Determine the [x, y] coordinate at the center of the cell enclosing the given text.  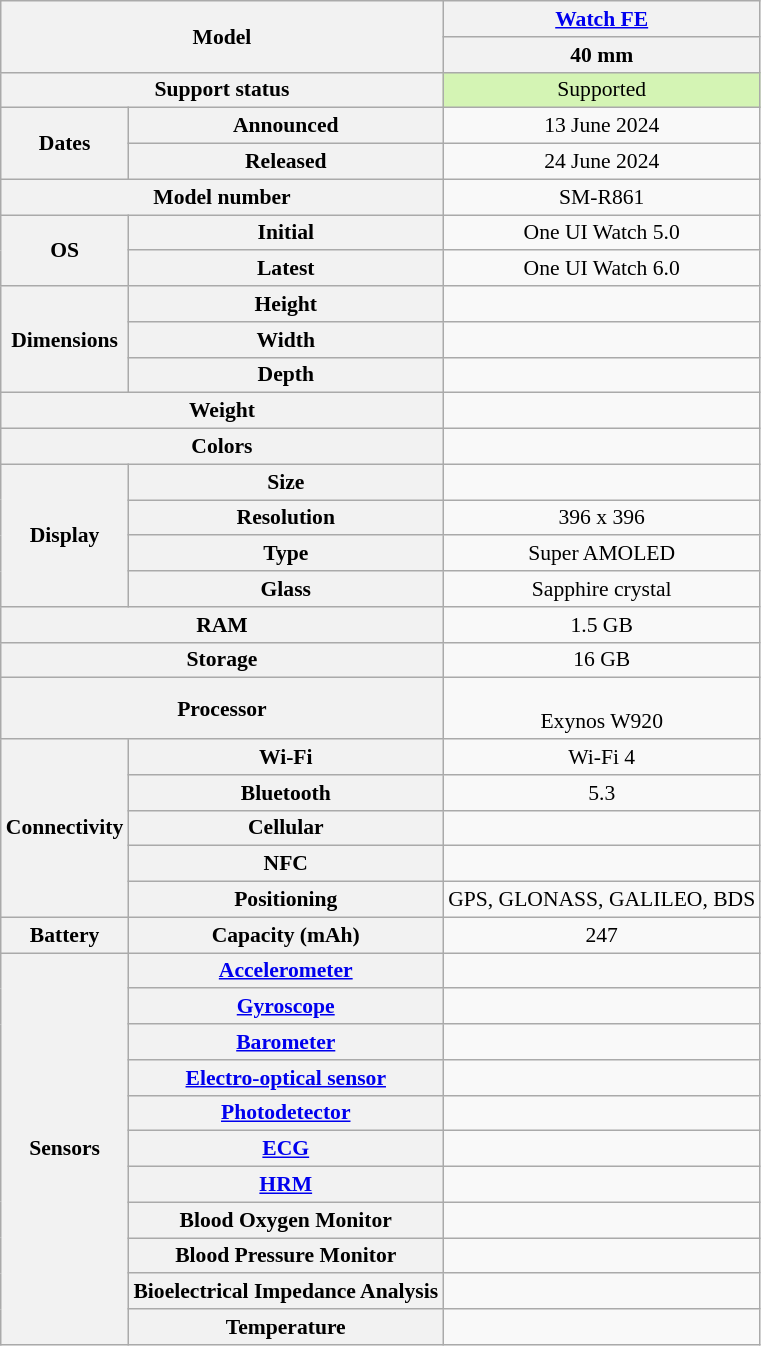
Released [286, 162]
Blood Oxygen Monitor [286, 1220]
Support status [222, 90]
Resolution [286, 518]
16 GB [602, 660]
RAM [222, 625]
Capacity (mAh) [286, 935]
24 June 2024 [602, 162]
Wi-Fi [286, 757]
Processor [222, 708]
Announced [286, 126]
Height [286, 304]
Exynos W920 [602, 708]
Display [65, 535]
Size [286, 482]
Weight [222, 411]
Glass [286, 589]
Battery [65, 935]
Positioning [286, 900]
Supported [602, 90]
13 June 2024 [602, 126]
Model [222, 36]
Blood Pressure Monitor [286, 1256]
Dates [65, 144]
Width [286, 340]
One UI Watch 5.0 [602, 233]
Depth [286, 375]
Dimensions [65, 340]
OS [65, 250]
HRM [286, 1185]
Type [286, 554]
Photodetector [286, 1113]
Connectivity [65, 828]
Sensors [65, 1149]
5.3 [602, 793]
Latest [286, 269]
247 [602, 935]
ECG [286, 1149]
1.5 GB [602, 625]
Barometer [286, 1042]
396 x 396 [602, 518]
SM-R861 [602, 197]
Electro-optical sensor [286, 1078]
Temperature [286, 1327]
Accelerometer [286, 971]
Colors [222, 447]
Cellular [286, 828]
Gyroscope [286, 1007]
Super AMOLED [602, 554]
Bioelectrical Impedance Analysis [286, 1292]
Initial [286, 233]
40 mm [602, 55]
Watch FE [602, 19]
NFC [286, 864]
Model number [222, 197]
Sapphire crystal [602, 589]
GPS, GLONASS, GALILEO, BDS [602, 900]
One UI Watch 6.0 [602, 269]
Bluetooth [286, 793]
Wi-Fi 4 [602, 757]
Storage [222, 660]
